Output the [X, Y] coordinate of the center of the cell containing the given text.  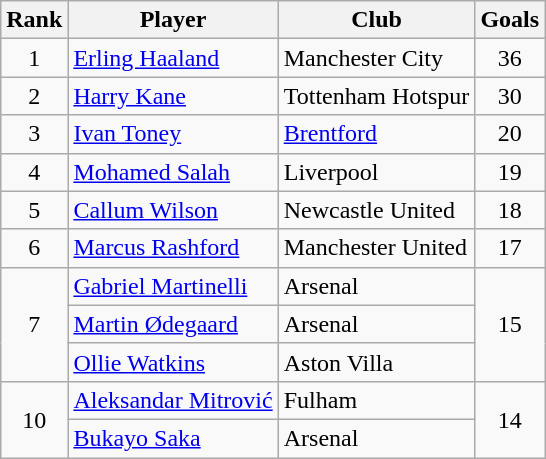
Tottenham Hotspur [376, 96]
Ivan Toney [173, 134]
Liverpool [376, 172]
10 [34, 419]
Ollie Watkins [173, 362]
5 [34, 210]
Aleksandar Mitrović [173, 400]
Harry Kane [173, 96]
36 [510, 58]
Rank [34, 20]
1 [34, 58]
Erling Haaland [173, 58]
Newcastle United [376, 210]
14 [510, 419]
Manchester City [376, 58]
Gabriel Martinelli [173, 286]
Callum Wilson [173, 210]
15 [510, 324]
Fulham [376, 400]
Martin Ødegaard [173, 324]
2 [34, 96]
Club [376, 20]
6 [34, 248]
30 [510, 96]
3 [34, 134]
19 [510, 172]
20 [510, 134]
Goals [510, 20]
4 [34, 172]
Marcus Rashford [173, 248]
Brentford [376, 134]
Manchester United [376, 248]
Bukayo Saka [173, 438]
Mohamed Salah [173, 172]
17 [510, 248]
18 [510, 210]
Aston Villa [376, 362]
Player [173, 20]
7 [34, 324]
